Identify which cell holds the provided text, then report its (x, y) central coordinate. 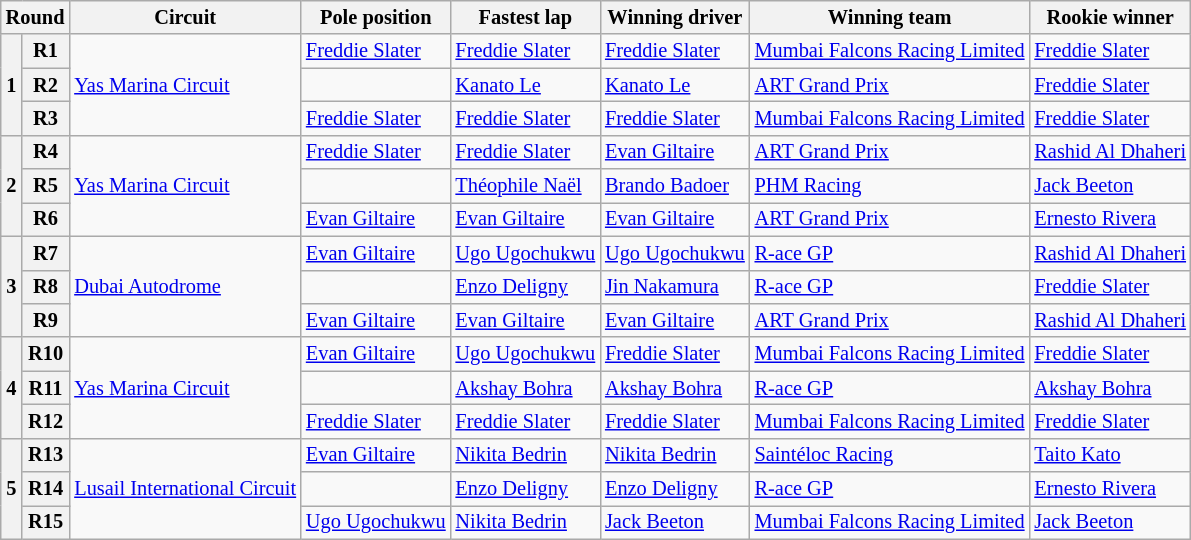
Pole position (376, 17)
R14 (46, 489)
Jin Nakamura (675, 287)
PHM Racing (890, 186)
R3 (46, 118)
Taito Kato (1110, 455)
Winning team (890, 17)
R1 (46, 51)
R12 (46, 421)
R7 (46, 253)
Théophile Naël (526, 186)
2 (12, 186)
1 (12, 84)
Circuit (185, 17)
3 (12, 286)
Dubai Autodrome (185, 286)
R5 (46, 186)
Saintéloc Racing (890, 455)
R9 (46, 320)
5 (12, 488)
Brando Badoer (675, 186)
Rookie winner (1110, 17)
Lusail International Circuit (185, 488)
R11 (46, 388)
Round (36, 17)
R10 (46, 354)
R8 (46, 287)
Fastest lap (526, 17)
R2 (46, 85)
R6 (46, 219)
4 (12, 388)
R4 (46, 152)
Winning driver (675, 17)
R15 (46, 522)
R13 (46, 455)
